Scan for the cell matching the given text and deliver its [X, Y] coordinate at center. 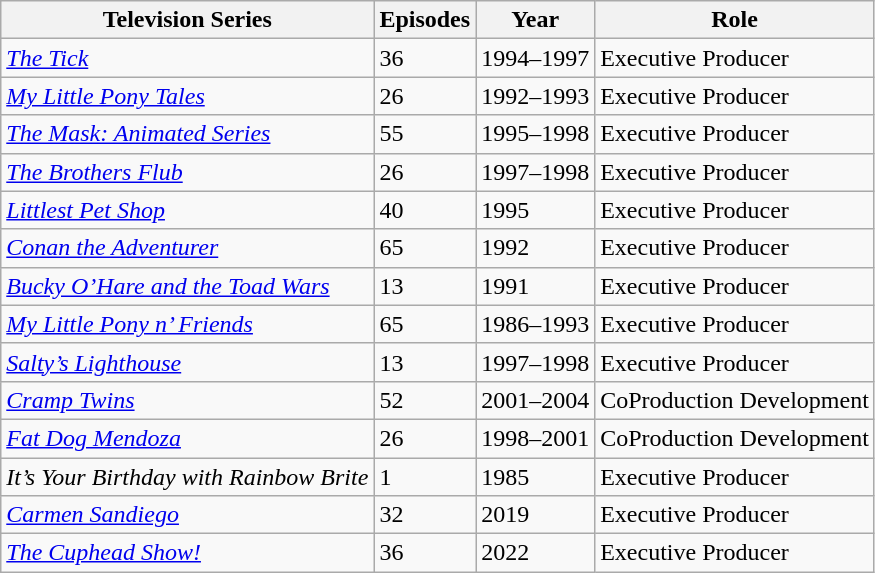
2022 [536, 553]
1986–1993 [536, 324]
It’s Your Birthday with Rainbow Brite [188, 477]
2019 [536, 515]
52 [425, 400]
Littlest Pet Shop [188, 210]
The Brothers Flub [188, 172]
Carmen Sandiego [188, 515]
1991 [536, 286]
1 [425, 477]
My Little Pony n’ Friends [188, 324]
Television Series [188, 20]
My Little Pony Tales [188, 96]
55 [425, 134]
Conan the Adventurer [188, 248]
1998–2001 [536, 438]
Bucky O’Hare and the Toad Wars [188, 286]
Episodes [425, 20]
1992–1993 [536, 96]
40 [425, 210]
Role [735, 20]
32 [425, 515]
1995–1998 [536, 134]
1985 [536, 477]
2001–2004 [536, 400]
Cramp Twins [188, 400]
1992 [536, 248]
1995 [536, 210]
Year [536, 20]
The Cuphead Show! [188, 553]
The Mask: Animated Series [188, 134]
1994–1997 [536, 58]
The Tick [188, 58]
Fat Dog Mendoza [188, 438]
Salty’s Lighthouse [188, 362]
